For the text-containing cell, return its midpoint in [X, Y] coordinate format. 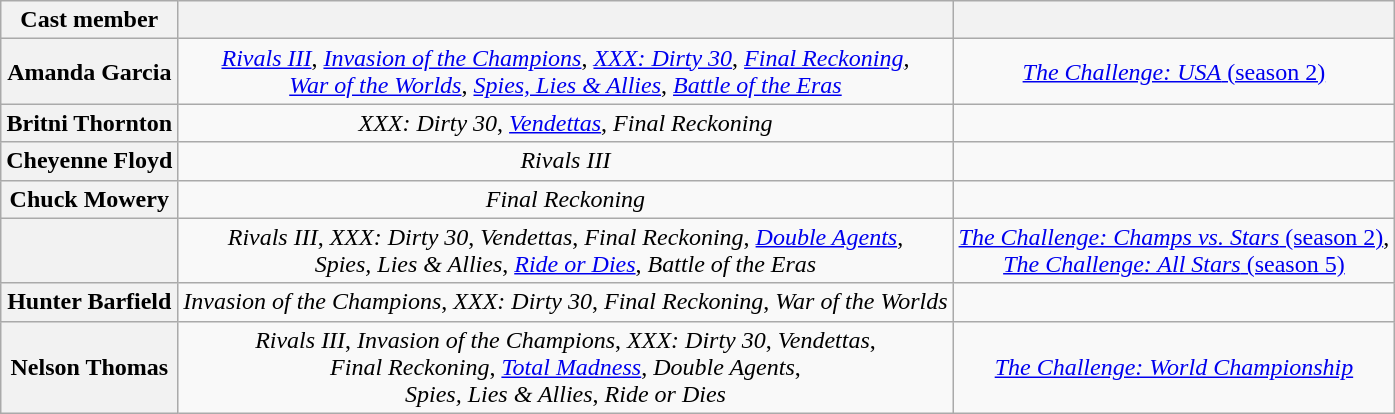
The Challenge: Champs vs. Stars (season 2),The Challenge: All Stars (season 5) [1174, 250]
Rivals III, XXX: Dirty 30, Vendettas, Final Reckoning, Double Agents,Spies, Lies & Allies, Ride or Dies, Battle of the Eras [566, 250]
Cheyenne Floyd [90, 161]
Rivals III, Invasion of the Champions, XXX: Dirty 30, Vendettas,Final Reckoning, Total Madness, Double Agents,Spies, Lies & Allies, Ride or Dies [566, 367]
Britni Thornton [90, 123]
Hunter Barfield [90, 302]
The Challenge: USA (season 2) [1174, 72]
The Challenge: World Championship [1174, 367]
Amanda Garcia [90, 72]
Cast member [90, 20]
Final Reckoning [566, 199]
XXX: Dirty 30, Vendettas, Final Reckoning [566, 123]
Rivals III, Invasion of the Champions, XXX: Dirty 30, Final Reckoning,War of the Worlds, Spies, Lies & Allies, Battle of the Eras [566, 72]
Chuck Mowery [90, 199]
Nelson Thomas [90, 367]
Rivals III [566, 161]
Invasion of the Champions, XXX: Dirty 30, Final Reckoning, War of the Worlds [566, 302]
